Output the [X, Y] coordinate of the center of the cell containing the given text.  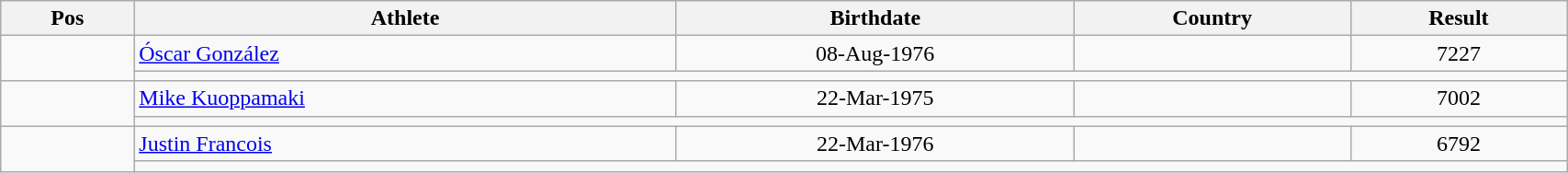
08-Aug-1976 [874, 53]
7227 [1459, 53]
Mike Kuoppamaki [406, 98]
22-Mar-1975 [874, 98]
22-Mar-1976 [874, 144]
6792 [1459, 144]
Pos [68, 18]
Óscar González [406, 53]
Country [1213, 18]
Justin Francois [406, 144]
Result [1459, 18]
7002 [1459, 98]
Athlete [406, 18]
Birthdate [874, 18]
